From the cell containing the given text, extract its center point as (x, y) coordinate. 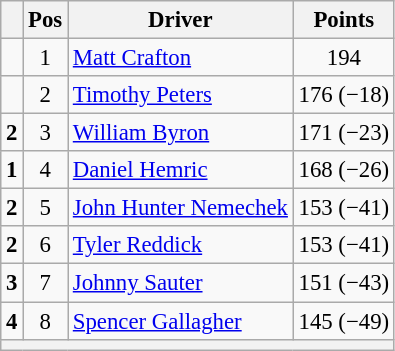
Matt Crafton (181, 58)
7 (46, 283)
Points (344, 20)
5 (46, 208)
John Hunter Nemechek (181, 208)
William Byron (181, 133)
Timothy Peters (181, 95)
8 (46, 321)
194 (344, 58)
Daniel Hemric (181, 170)
168 (−26) (344, 170)
145 (−49) (344, 321)
171 (−23) (344, 133)
Pos (46, 20)
Tyler Reddick (181, 245)
176 (−18) (344, 95)
Johnny Sauter (181, 283)
Spencer Gallagher (181, 321)
6 (46, 245)
Driver (181, 20)
151 (−43) (344, 283)
